Capture the cell that displays the provided text and extract its [X, Y] central coordinate. 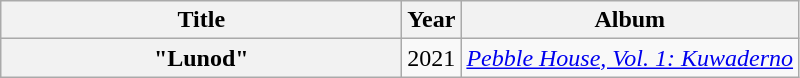
Pebble House, Vol. 1: Kuwaderno [630, 58]
"Lunod" [202, 58]
Album [630, 20]
2021 [432, 58]
Year [432, 20]
Title [202, 20]
